Identify which cell holds the provided text, then report its (X, Y) central coordinate. 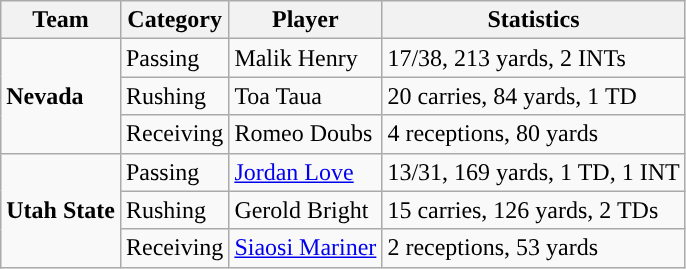
Team (61, 20)
Nevada (61, 96)
Siaosi Mariner (306, 248)
Toa Taua (306, 96)
Statistics (534, 20)
4 receptions, 80 yards (534, 134)
15 carries, 126 yards, 2 TDs (534, 210)
Romeo Doubs (306, 134)
Category (174, 20)
Malik Henry (306, 58)
13/31, 169 yards, 1 TD, 1 INT (534, 172)
Gerold Bright (306, 210)
Player (306, 20)
Jordan Love (306, 172)
17/38, 213 yards, 2 INTs (534, 58)
20 carries, 84 yards, 1 TD (534, 96)
Utah State (61, 210)
2 receptions, 53 yards (534, 248)
